Detect which cell encompasses the target text, then output its [x, y] center coordinate. 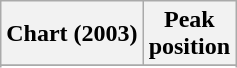
Peakposition [189, 34]
Chart (2003) [72, 34]
